Determine the [x, y] coordinate at the center of the cell enclosing the given text.  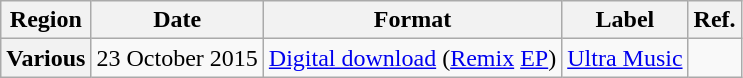
Ref. [714, 20]
Format [412, 20]
Region [46, 20]
Date [177, 20]
Ultra Music [625, 58]
Label [625, 20]
Digital download (Remix EP) [412, 58]
Various [46, 58]
23 October 2015 [177, 58]
